Output the (x, y) coordinate of the center of the cell containing the given text.  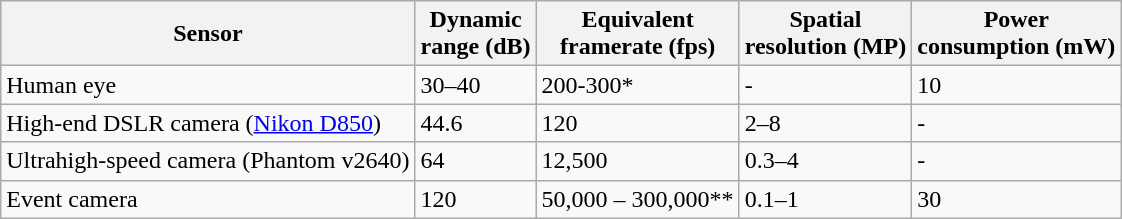
Ultrahigh-speed camera (Phantom v2640) (208, 161)
12,500 (638, 161)
30 (1016, 199)
30–40 (476, 85)
High-end DSLR camera (Nikon D850) (208, 123)
Equivalentframerate (fps) (638, 34)
0.3–4 (826, 161)
Event camera (208, 199)
Sensor (208, 34)
0.1–1 (826, 199)
64 (476, 161)
10 (1016, 85)
Human eye (208, 85)
200-300* (638, 85)
44.6 (476, 123)
2–8 (826, 123)
Dynamicrange (dB) (476, 34)
50,000 – 300,000** (638, 199)
Powerconsumption (mW) (1016, 34)
Spatialresolution (MP) (826, 34)
